Search for the cell housing the specified text and yield its (x, y) center coordinate. 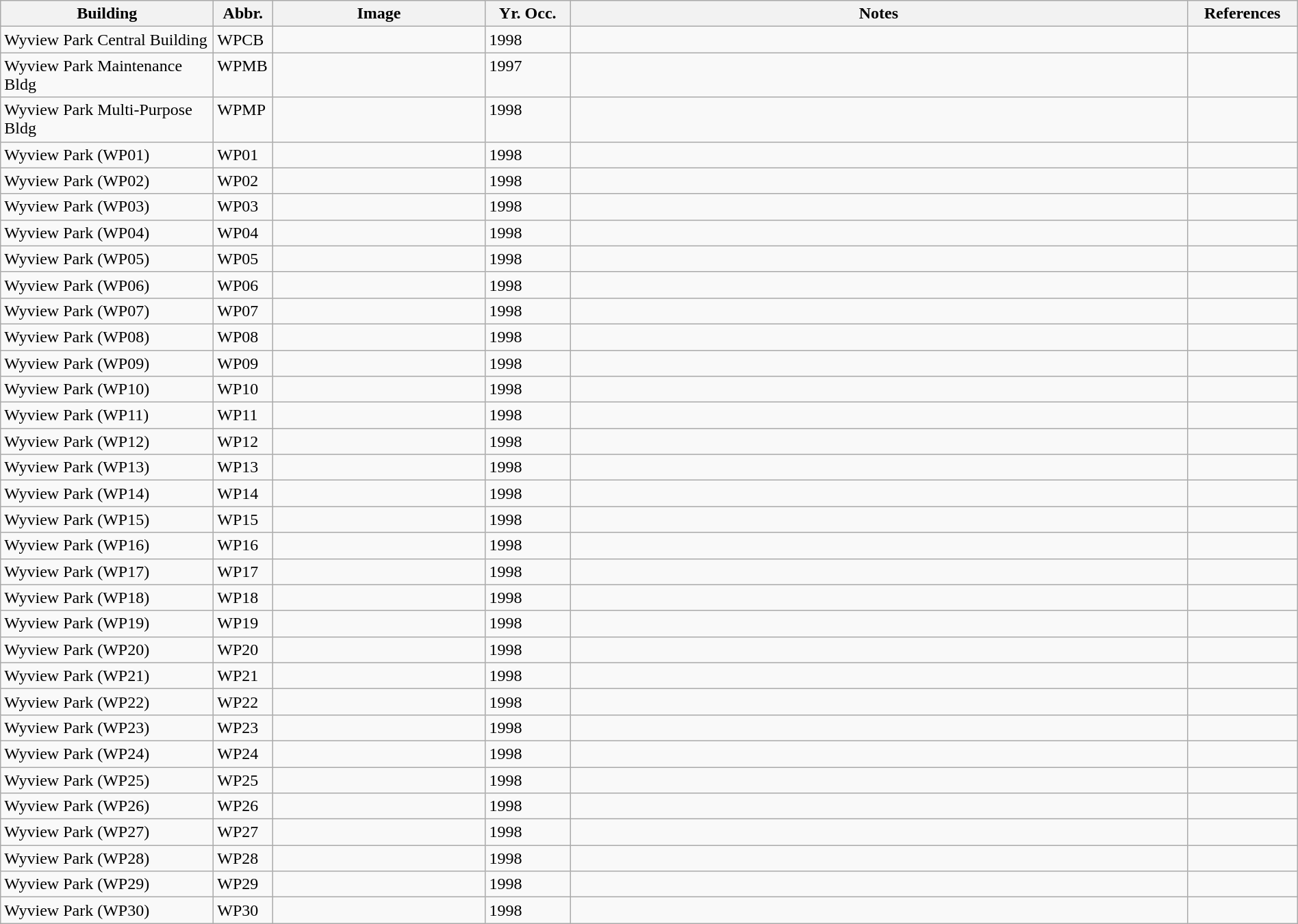
Wyview Park Maintenance Bldg (107, 75)
WP12 (243, 441)
WP15 (243, 519)
WP19 (243, 624)
WP25 (243, 780)
WP29 (243, 884)
Wyview Park (WP06) (107, 285)
Wyview Park (WP28) (107, 858)
Wyview Park Central Building (107, 40)
WP20 (243, 650)
WP30 (243, 910)
Wyview Park (WP03) (107, 207)
WP16 (243, 546)
WP24 (243, 754)
WP11 (243, 415)
WP03 (243, 207)
WP17 (243, 572)
WP23 (243, 728)
WP13 (243, 467)
WP14 (243, 493)
References (1242, 14)
WP06 (243, 285)
Wyview Park (WP25) (107, 780)
Wyview Park (WP19) (107, 624)
WP08 (243, 337)
Yr. Occ. (528, 14)
Wyview Park (WP02) (107, 181)
Wyview Park (WP10) (107, 389)
WPMB (243, 75)
Wyview Park (WP15) (107, 519)
Wyview Park (WP17) (107, 572)
Wyview Park (WP07) (107, 311)
WP22 (243, 702)
WP07 (243, 311)
WP01 (243, 155)
Wyview Park (WP01) (107, 155)
WP26 (243, 806)
Wyview Park (WP04) (107, 233)
WP10 (243, 389)
Wyview Park (WP16) (107, 546)
WP18 (243, 598)
Wyview Park (WP18) (107, 598)
Wyview Park (WP05) (107, 259)
Wyview Park (WP26) (107, 806)
WPMP (243, 119)
Wyview Park (WP24) (107, 754)
Wyview Park (WP13) (107, 467)
WP04 (243, 233)
Wyview Park (WP20) (107, 650)
WP05 (243, 259)
Wyview Park (WP11) (107, 415)
Wyview Park (WP29) (107, 884)
Wyview Park (WP09) (107, 363)
Wyview Park (WP27) (107, 832)
Building (107, 14)
Wyview Park (WP23) (107, 728)
Notes (878, 14)
Image (379, 14)
Wyview Park Multi-Purpose Bldg (107, 119)
Wyview Park (WP22) (107, 702)
WP02 (243, 181)
WPCB (243, 40)
Wyview Park (WP08) (107, 337)
WP21 (243, 676)
WP28 (243, 858)
Wyview Park (WP14) (107, 493)
1997 (528, 75)
Abbr. (243, 14)
WP09 (243, 363)
WP27 (243, 832)
Wyview Park (WP12) (107, 441)
Wyview Park (WP30) (107, 910)
Wyview Park (WP21) (107, 676)
